Find where the given text appears and provide that cell's center as [x, y] coordinate. 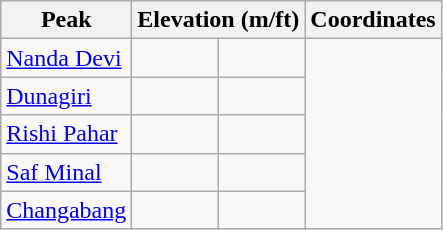
Nanda Devi [66, 58]
Rishi Pahar [66, 134]
Changabang [66, 210]
Saf Minal [66, 172]
Dunagiri [66, 96]
Elevation (m/ft) [218, 20]
Peak [66, 20]
Coordinates [373, 20]
